Pinpoint the cell where the given text exists, returning its [X, Y] midpoint coordinate. 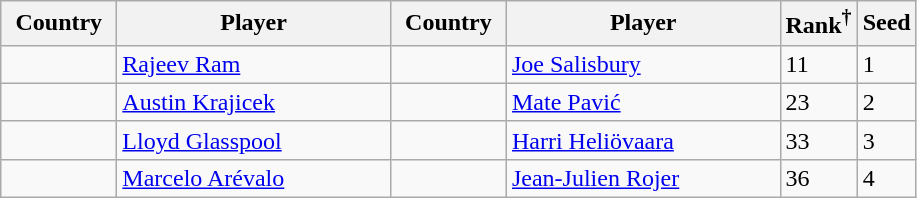
23 [818, 102]
11 [818, 64]
Rajeev Ram [254, 64]
36 [818, 178]
Lloyd Glasspool [254, 140]
Austin Krajicek [254, 102]
Rank† [818, 24]
Marcelo Arévalo [254, 178]
Harri Heliövaara [643, 140]
Seed [886, 24]
3 [886, 140]
33 [818, 140]
1 [886, 64]
2 [886, 102]
4 [886, 178]
Mate Pavić [643, 102]
Joe Salisbury [643, 64]
Jean-Julien Rojer [643, 178]
